Provide the [x, y] coordinate of the cell's center where the given text is located.  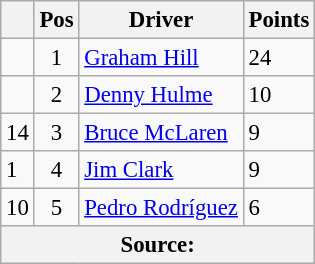
14 [18, 133]
Source: [158, 245]
Graham Hill [161, 58]
Bruce McLaren [161, 133]
Driver [161, 20]
Denny Hulme [161, 95]
Points [278, 20]
4 [56, 170]
2 [56, 95]
Pos [56, 20]
Jim Clark [161, 170]
Pedro Rodríguez [161, 208]
3 [56, 133]
24 [278, 58]
5 [56, 208]
6 [278, 208]
